Locate the cell with the specified text and output its (X, Y) center coordinate. 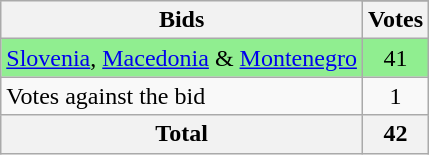
Votes against the bid (182, 96)
Total (182, 134)
1 (395, 96)
Votes (395, 20)
42 (395, 134)
41 (395, 58)
Bids (182, 20)
Slovenia, Macedonia & Montenegro (182, 58)
